From the cell containing the given text, extract its center point as (x, y) coordinate. 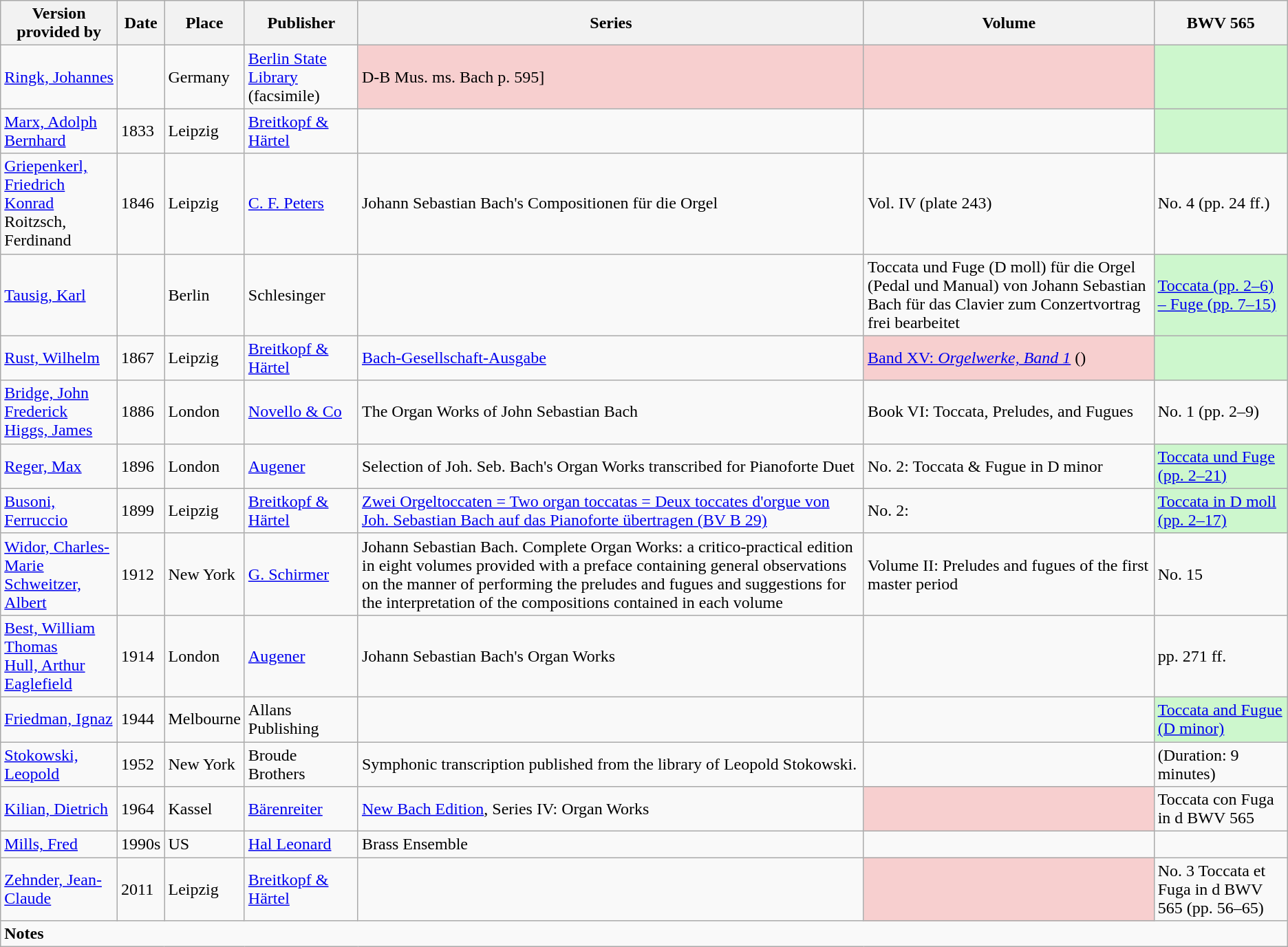
1914 (141, 656)
Toccata (pp. 2–6) – Fuge (pp. 7–15) (1221, 294)
Reger, Max (59, 466)
Friedman, Ignaz (59, 719)
Vol. IV (plate 243) (1009, 204)
Germany (204, 77)
1964 (141, 809)
Toccata und Fuge (D moll) für die Orgel (Pedal und Manual) von Johann Sebastian Bach für das Clavier zum Conzertvortrag frei bearbeitet (1009, 294)
BWV 565 (1221, 23)
Symphonic transcription published from the library of Leopold Stokowski. (611, 763)
Broude Brothers (301, 763)
Toccata in D moll (pp. 2–17) (1221, 510)
1899 (141, 510)
Series (611, 23)
1912 (141, 574)
D-B Mus. ms. Bach p. 595] (611, 77)
Busoni, Ferruccio (59, 510)
G. Schirmer (301, 574)
1952 (141, 763)
Schlesinger (301, 294)
Stokowski, Leopold (59, 763)
1944 (141, 719)
New Bach Edition, Series IV: Organ Works (611, 809)
Johann Sebastian Bach's Compositionen für die Orgel (611, 204)
Zehnder, Jean-Claude (59, 889)
Widor, Charles-MarieSchweitzer, Albert (59, 574)
Mills, Fred (59, 845)
Volume (1009, 23)
No. 2: Toccata & Fugue in D minor (1009, 466)
No. 2: (1009, 510)
No. 1 (pp. 2–9) (1221, 412)
The Organ Works of John Sebastian Bach (611, 412)
No. 3 Toccata et Fuga in d BWV 565 (pp. 56–65) (1221, 889)
1867 (141, 358)
Griepenkerl, Friedrich KonradRoitzsch, Ferdinand (59, 204)
Toccata con Fuga in d BWV 565 (1221, 809)
Zwei Orgeltoccaten = Two organ toccatas = Deux toccates d'orgue von Joh. Sebastian Bach auf das Pianoforte übertragen (BV B 29) (611, 510)
Notes (644, 934)
Bärenreiter (301, 809)
Novello & Co (301, 412)
Book VI: Toccata, Preludes, and Fugues (1009, 412)
Date (141, 23)
1833 (141, 131)
pp. 271 ff. (1221, 656)
Marx, Adolph Bernhard (59, 131)
C. F. Peters (301, 204)
Best, William ThomasHull, Arthur Eaglefield (59, 656)
No. 15 (1221, 574)
Toccata und Fuge (pp. 2–21) (1221, 466)
1886 (141, 412)
Place (204, 23)
Publisher (301, 23)
Melbourne (204, 719)
Band XV: Orgelwerke, Band 1 () (1009, 358)
Kassel (204, 809)
Berlin State Library (facsimile) (301, 77)
1896 (141, 466)
2011 (141, 889)
Allans Publishing (301, 719)
Volume II: Preludes and fugues of the first master period (1009, 574)
Berlin (204, 294)
Bridge, John FrederickHiggs, James (59, 412)
Rust, Wilhelm (59, 358)
Kilian, Dietrich (59, 809)
Version provided by (59, 23)
US (204, 845)
Toccata and Fugue (D minor) (1221, 719)
1846 (141, 204)
Hal Leonard (301, 845)
No. 4 (pp. 24 ff.) (1221, 204)
(Duration: 9 minutes) (1221, 763)
Tausig, Karl (59, 294)
Bach-Gesellschaft-Ausgabe (611, 358)
Ringk, Johannes (59, 77)
Selection of Joh. Seb. Bach's Organ Works transcribed for Pianoforte Duet (611, 466)
1990s (141, 845)
Brass Ensemble (611, 845)
Johann Sebastian Bach's Organ Works (611, 656)
